Detect which cell encompasses the target text, then output its (X, Y) center coordinate. 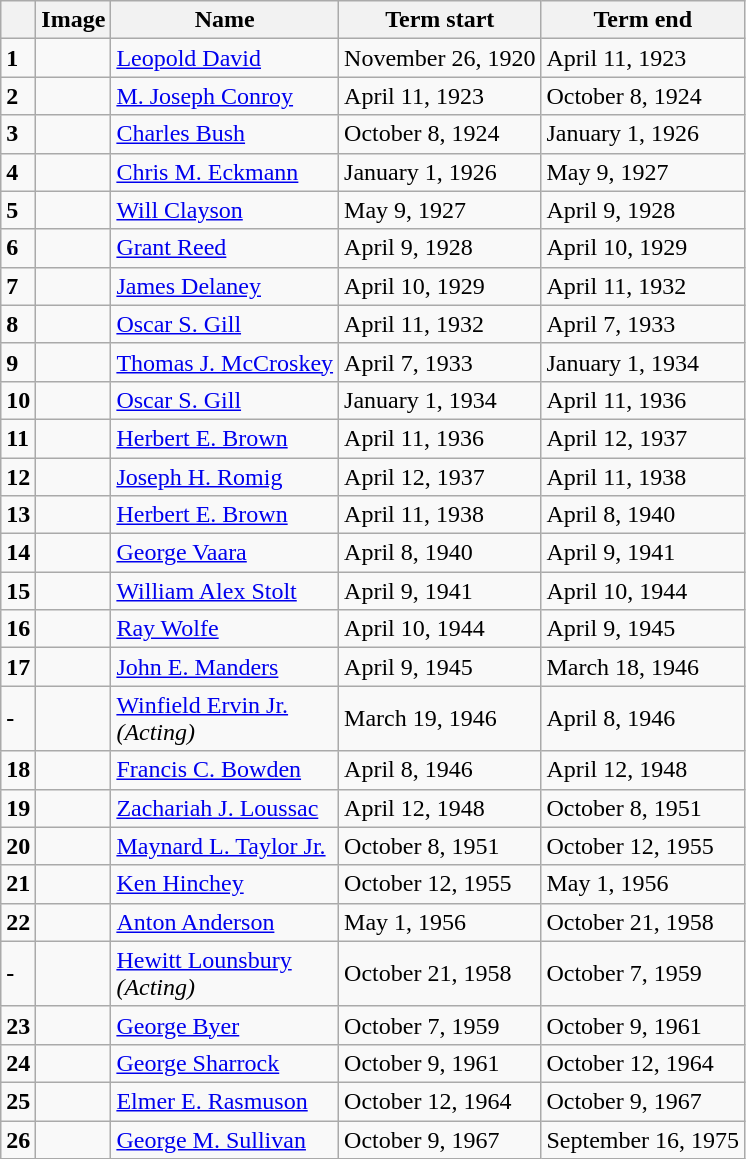
17 (18, 667)
George Vaara (225, 553)
George M. Sullivan (225, 1139)
Winfield Ervin Jr.(Acting) (225, 718)
March 18, 1946 (643, 667)
Term start (440, 20)
George Byer (225, 1025)
23 (18, 1025)
2 (18, 96)
9 (18, 362)
Name (225, 20)
September 16, 1975 (643, 1139)
Grant Reed (225, 248)
James Delaney (225, 286)
Anton Anderson (225, 922)
Francis C. Bowden (225, 770)
13 (18, 515)
19 (18, 808)
Term end (643, 20)
15 (18, 591)
November 26, 1920 (440, 58)
7 (18, 286)
Hewitt Lounsbury(Acting) (225, 974)
21 (18, 884)
Maynard L. Taylor Jr. (225, 846)
Will Clayson (225, 210)
1 (18, 58)
Ray Wolfe (225, 629)
5 (18, 210)
16 (18, 629)
Joseph H. Romig (225, 477)
25 (18, 1101)
William Alex Stolt (225, 591)
Image (74, 20)
Leopold David (225, 58)
4 (18, 172)
24 (18, 1063)
March 19, 1946 (440, 718)
22 (18, 922)
11 (18, 438)
20 (18, 846)
26 (18, 1139)
10 (18, 400)
Elmer E. Rasmuson (225, 1101)
Chris M. Eckmann (225, 172)
Thomas J. McCroskey (225, 362)
George Sharrock (225, 1063)
3 (18, 134)
18 (18, 770)
John E. Manders (225, 667)
6 (18, 248)
8 (18, 324)
Charles Bush (225, 134)
12 (18, 477)
Ken Hinchey (225, 884)
M. Joseph Conroy (225, 96)
Zachariah J. Loussac (225, 808)
14 (18, 553)
